From the cell containing the given text, extract its center point as [x, y] coordinate. 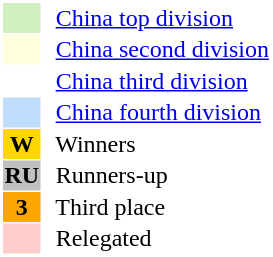
China fourth division [156, 113]
Runners-up [156, 175]
3 [22, 207]
Relegated [156, 239]
RU [22, 175]
China top division [156, 18]
China third division [156, 81]
W [22, 144]
Winners [156, 144]
Third place [156, 207]
China second division [156, 49]
